Detect which cell encompasses the target text, then output its [x, y] center coordinate. 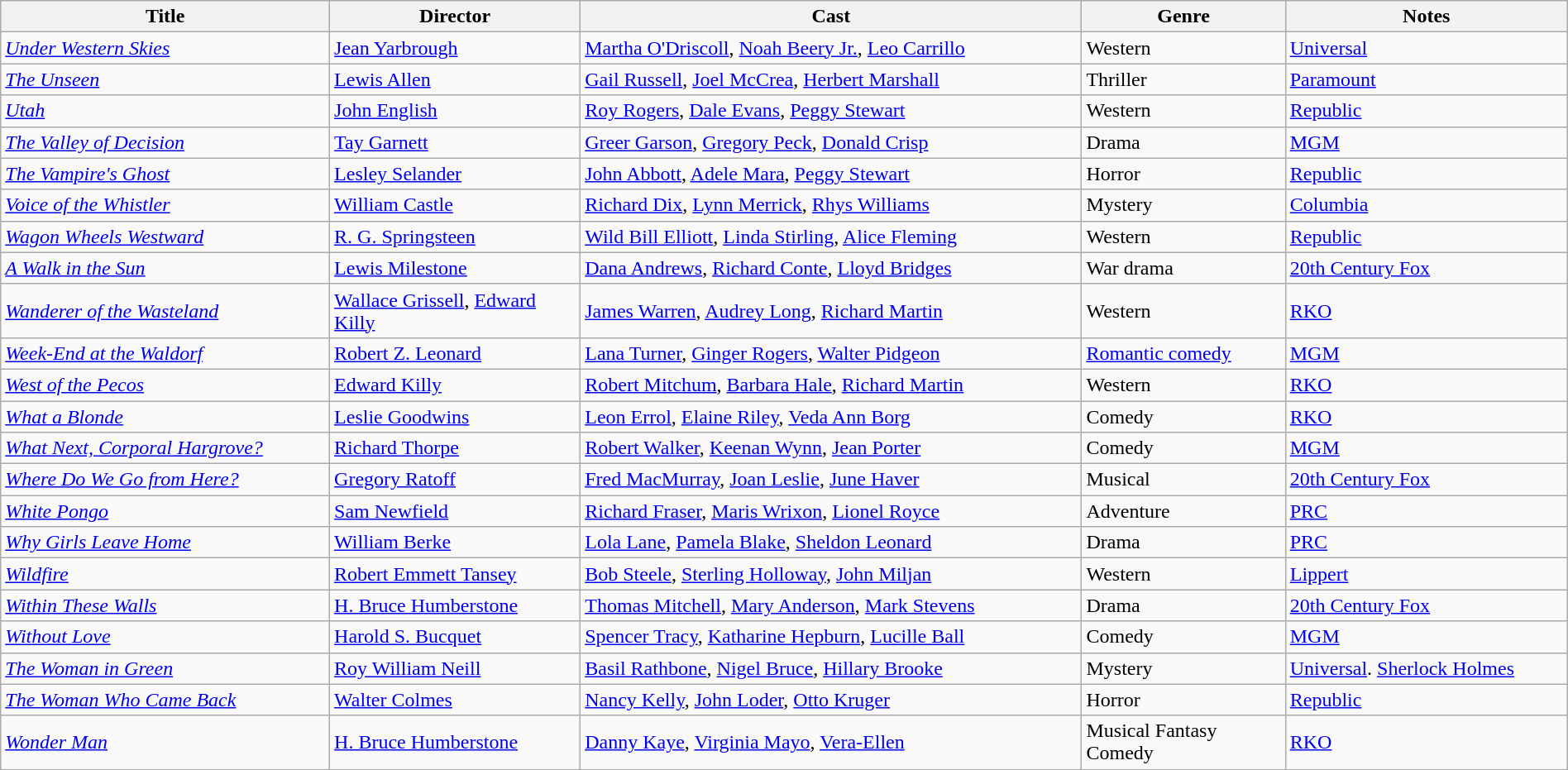
Edward Killy [455, 385]
Jean Yarbrough [455, 48]
Title [165, 17]
Gregory Ratoff [455, 480]
Robert Mitchum, Barbara Hale, Richard Martin [831, 385]
Dana Andrews, Richard Conte, Lloyd Bridges [831, 268]
Where Do We Go from Here? [165, 480]
Under Western Skies [165, 48]
Richard Dix, Lynn Merrick, Rhys Williams [831, 205]
White Pongo [165, 511]
The Unseen [165, 79]
Paramount [1426, 79]
Musical Fantasy Comedy [1183, 743]
Thomas Mitchell, Mary Anderson, Mark Stevens [831, 605]
Greer Garson, Gregory Peck, Donald Crisp [831, 142]
The Valley of Decision [165, 142]
The Woman Who Came Back [165, 700]
Within These Walls [165, 605]
Roy Rogers, Dale Evans, Peggy Stewart [831, 111]
What a Blonde [165, 416]
Romantic comedy [1183, 353]
The Vampire's Ghost [165, 174]
Richard Thorpe [455, 448]
Robert Emmett Tansey [455, 574]
Wild Bill Elliott, Linda Stirling, Alice Fleming [831, 237]
Martha O'Driscoll, Noah Beery Jr., Leo Carrillo [831, 48]
Director [455, 17]
What Next, Corporal Hargrove? [165, 448]
Genre [1183, 17]
Wagon Wheels Westward [165, 237]
Tay Garnett [455, 142]
Sam Newfield [455, 511]
John English [455, 111]
Utah [165, 111]
Harold S. Bucquet [455, 637]
Wanderer of the Wasteland [165, 311]
Bob Steele, Sterling Holloway, John Miljan [831, 574]
William Berke [455, 543]
Lippert [1426, 574]
Lana Turner, Ginger Rogers, Walter Pidgeon [831, 353]
Universal. Sherlock Holmes [1426, 668]
War drama [1183, 268]
Universal [1426, 48]
Wonder Man [165, 743]
A Walk in the Sun [165, 268]
Nancy Kelly, John Loder, Otto Kruger [831, 700]
Wildfire [165, 574]
Wallace Grissell, Edward Killy [455, 311]
Musical [1183, 480]
Why Girls Leave Home [165, 543]
Roy William Neill [455, 668]
Leslie Goodwins [455, 416]
Fred MacMurray, Joan Leslie, June Haver [831, 480]
Robert Walker, Keenan Wynn, Jean Porter [831, 448]
Voice of the Whistler [165, 205]
Danny Kaye, Virginia Mayo, Vera-Ellen [831, 743]
Leon Errol, Elaine Riley, Veda Ann Borg [831, 416]
Columbia [1426, 205]
Basil Rathbone, Nigel Bruce, Hillary Brooke [831, 668]
Cast [831, 17]
Walter Colmes [455, 700]
William Castle [455, 205]
Adventure [1183, 511]
Gail Russell, Joel McCrea, Herbert Marshall [831, 79]
Lewis Milestone [455, 268]
R. G. Springsteen [455, 237]
Lewis Allen [455, 79]
James Warren, Audrey Long, Richard Martin [831, 311]
West of the Pecos [165, 385]
Without Love [165, 637]
The Woman in Green [165, 668]
Richard Fraser, Maris Wrixon, Lionel Royce [831, 511]
Week-End at the Waldorf [165, 353]
Robert Z. Leonard [455, 353]
Lesley Selander [455, 174]
John Abbott, Adele Mara, Peggy Stewart [831, 174]
Thriller [1183, 79]
Lola Lane, Pamela Blake, Sheldon Leonard [831, 543]
Spencer Tracy, Katharine Hepburn, Lucille Ball [831, 637]
Notes [1426, 17]
